Determine the [x, y] coordinate at the center of the cell enclosing the given text.  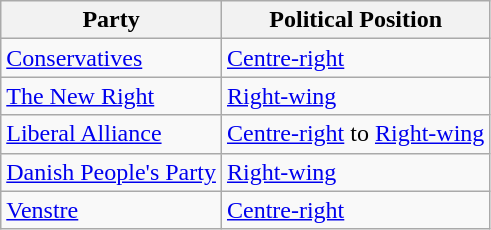
Centre-right to Right-wing [355, 134]
Liberal Alliance [112, 134]
Political Position [355, 20]
The New Right [112, 96]
Party [112, 20]
Venstre [112, 210]
Conservatives [112, 58]
Danish People's Party [112, 172]
